Detect which cell encompasses the target text, then output its (X, Y) center coordinate. 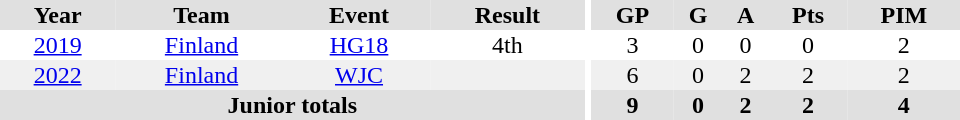
4th (507, 45)
G (698, 15)
Pts (808, 15)
Result (507, 15)
9 (632, 105)
2019 (58, 45)
4 (904, 105)
HG18 (359, 45)
WJC (359, 75)
GP (632, 15)
Junior totals (292, 105)
Event (359, 15)
PIM (904, 15)
3 (632, 45)
Team (202, 15)
6 (632, 75)
A (746, 15)
Year (58, 15)
2022 (58, 75)
